Identify which cell holds the provided text, then report its (X, Y) central coordinate. 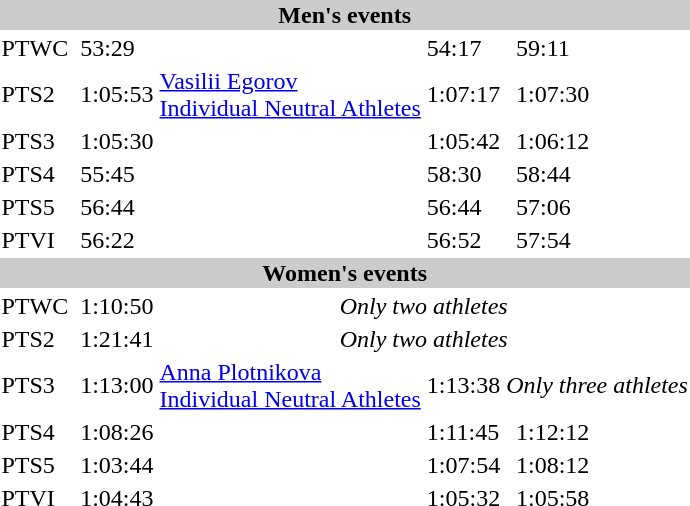
53:29 (117, 48)
1:05:42 (463, 141)
1:06:12 (602, 141)
Vasilii Egorov Individual Neutral Athletes (290, 94)
Only three athletes (598, 386)
1:12:12 (602, 432)
1:07:54 (463, 465)
1:03:44 (117, 465)
Women's events (344, 273)
1:05:30 (117, 141)
1:07:17 (463, 94)
Men's events (344, 15)
1:13:38 (463, 386)
1:21:41 (117, 339)
56:52 (463, 240)
1:11:45 (463, 432)
54:17 (463, 48)
55:45 (117, 174)
1:05:53 (117, 94)
1:13:00 (117, 386)
PTVI (35, 240)
Anna Plotnikova Individual Neutral Athletes (290, 386)
58:30 (463, 174)
1:08:12 (602, 465)
1:08:26 (117, 432)
57:54 (602, 240)
59:11 (602, 48)
1:07:30 (602, 94)
1:10:50 (117, 306)
57:06 (602, 207)
56:22 (117, 240)
58:44 (602, 174)
